Pinpoint the cell where the given text exists, returning its [X, Y] midpoint coordinate. 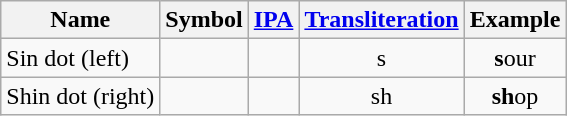
s [382, 58]
Shin dot (right) [80, 96]
Sin dot (left) [80, 58]
sh [382, 96]
Transliteration [382, 20]
IPA [274, 20]
Example [515, 20]
sour [515, 58]
Symbol [204, 20]
Name [80, 20]
shop [515, 96]
